Determine the (x, y) coordinate at the center of the cell enclosing the given text.  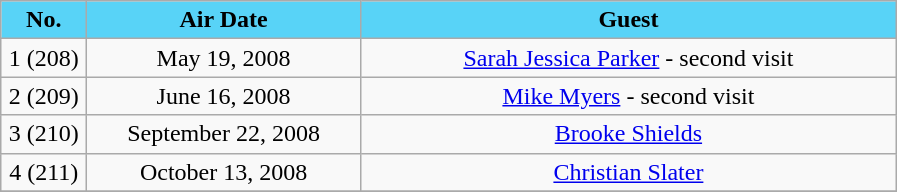
June 16, 2008 (224, 96)
No. (44, 20)
Sarah Jessica Parker - second visit (628, 58)
September 22, 2008 (224, 134)
Mike Myers - second visit (628, 96)
3 (210) (44, 134)
2 (209) (44, 96)
October 13, 2008 (224, 172)
Guest (628, 20)
4 (211) (44, 172)
1 (208) (44, 58)
Brooke Shields (628, 134)
Christian Slater (628, 172)
May 19, 2008 (224, 58)
Air Date (224, 20)
